Identify which cell holds the provided text, then report its (X, Y) central coordinate. 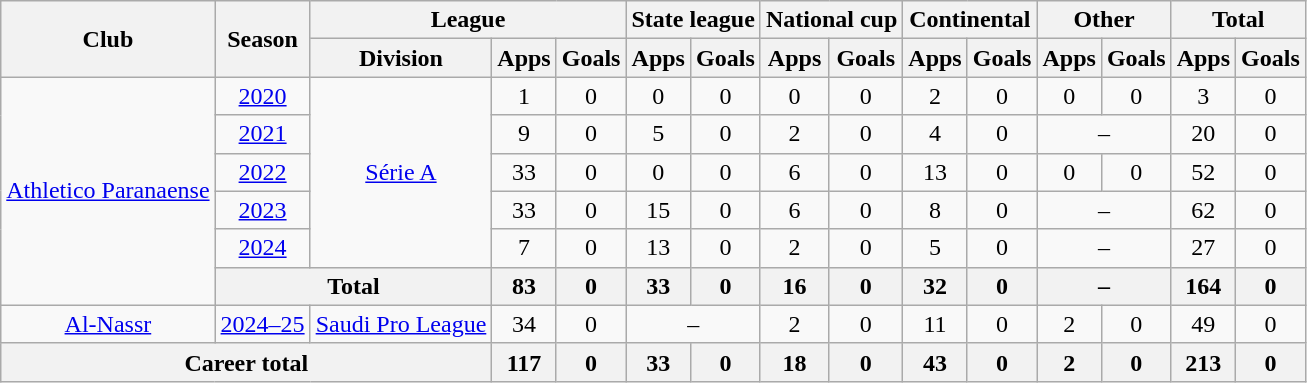
62 (1203, 210)
18 (794, 362)
117 (524, 362)
27 (1203, 248)
20 (1203, 134)
16 (794, 286)
11 (935, 324)
Other (1104, 20)
43 (935, 362)
1 (524, 96)
Division (401, 58)
Continental (970, 20)
Club (108, 39)
32 (935, 286)
34 (524, 324)
Al-Nassr (108, 324)
2020 (262, 96)
2023 (262, 210)
52 (1203, 172)
Season (262, 39)
9 (524, 134)
Athletico Paranaense (108, 191)
National cup (831, 20)
213 (1203, 362)
7 (524, 248)
3 (1203, 96)
15 (658, 210)
49 (1203, 324)
83 (524, 286)
2024 (262, 248)
Career total (246, 362)
2024–25 (262, 324)
Série A (401, 172)
8 (935, 210)
State league (693, 20)
4 (935, 134)
2021 (262, 134)
Saudi Pro League (401, 324)
2022 (262, 172)
League (468, 20)
164 (1203, 286)
